Scan for the cell matching the given text and deliver its (X, Y) coordinate at center. 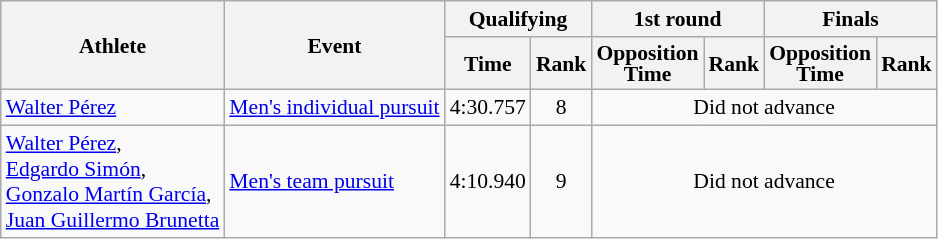
8 (562, 108)
Time (488, 64)
Finals (850, 19)
Athlete (113, 46)
4:30.757 (488, 108)
Walter Pérez, Edgardo Simón, Gonzalo Martín García, Juan Guillermo Brunetta (113, 182)
Men's team pursuit (334, 182)
1st round (678, 19)
9 (562, 182)
4:10.940 (488, 182)
Qualifying (518, 19)
Event (334, 46)
Walter Pérez (113, 108)
Men's individual pursuit (334, 108)
